Return the [X, Y] coordinate for the center point of the cell that contains the specified text.  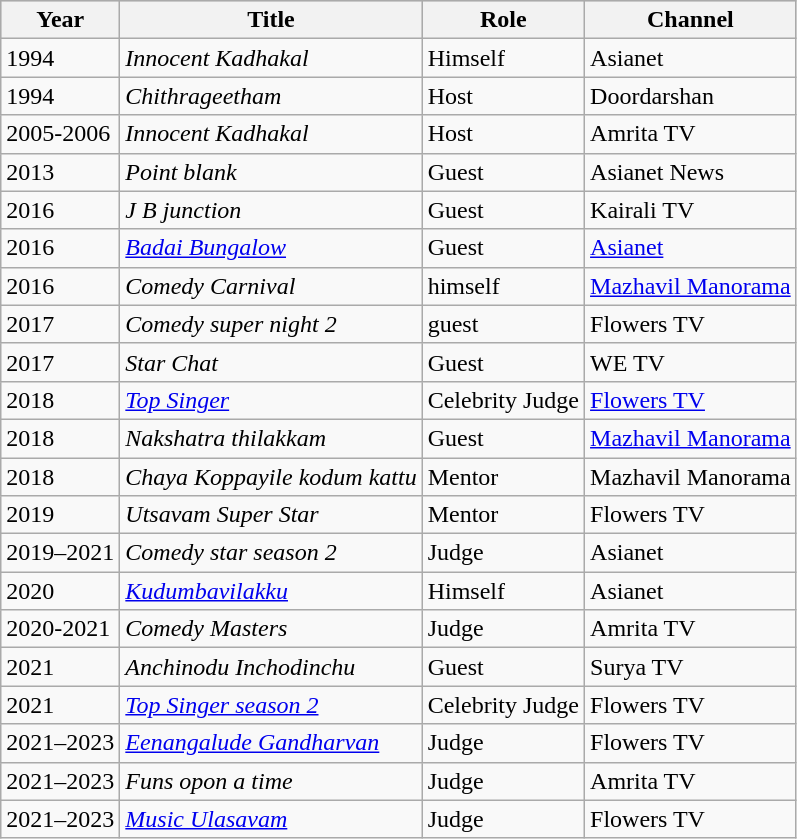
Anchinodu Inchodinchu [271, 667]
Utsavam Super Star [271, 515]
Comedy Carnival [271, 286]
Year [60, 20]
Music Ulasavam [271, 819]
Role [503, 20]
Comedy Masters [271, 629]
Surya TV [691, 667]
himself [503, 286]
Badai Bungalow [271, 248]
2005-2006 [60, 134]
Top Singer [271, 400]
J B junction [271, 210]
Comedy star season 2 [271, 553]
Chaya Koppayile kodum kattu [271, 477]
2019 [60, 515]
Channel [691, 20]
Star Chat [271, 362]
Comedy super night 2 [271, 324]
Title [271, 20]
Nakshatra thilakkam [271, 438]
Kairali TV [691, 210]
Chithrageetham [271, 96]
2019–2021 [60, 553]
2013 [60, 172]
WE TV [691, 362]
2020 [60, 591]
Top Singer season 2 [271, 705]
Point blank [271, 172]
Kudumbavilakku [271, 591]
Eenangalude Gandharvan [271, 743]
Asianet News [691, 172]
Doordarshan [691, 96]
Funs opon a time [271, 781]
guest [503, 324]
2020-2021 [60, 629]
